Determine the [X, Y] coordinate at the center of the cell enclosing the given text.  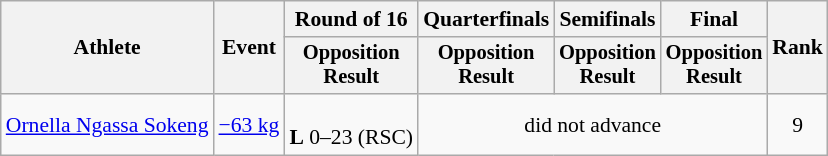
Event [250, 48]
Rank [798, 48]
−63 kg [250, 124]
Athlete [108, 48]
9 [798, 124]
Ornella Ngassa Sokeng [108, 124]
L 0–23 (RSC) [351, 124]
Quarterfinals [486, 19]
Round of 16 [351, 19]
did not advance [592, 124]
Final [714, 19]
Semifinals [608, 19]
